Search for the cell housing the specified text and yield its (X, Y) center coordinate. 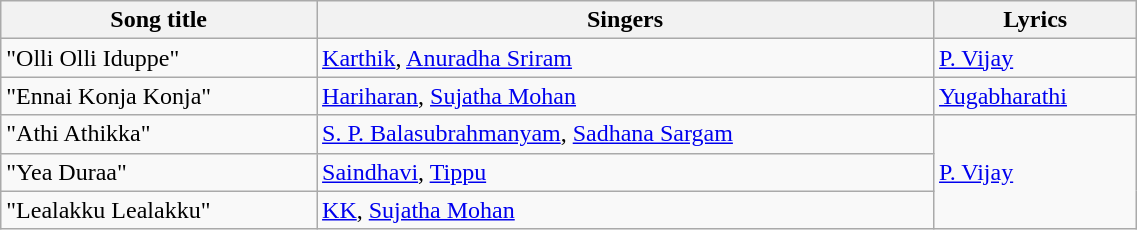
KK, Sujatha Mohan (626, 210)
"Athi Athikka" (159, 134)
"Lealakku Lealakku" (159, 210)
"Yea Duraa" (159, 172)
Lyrics (1036, 20)
Singers (626, 20)
Yugabharathi (1036, 96)
Karthik, Anuradha Sriram (626, 58)
"Ennai Konja Konja" (159, 96)
Saindhavi, Tippu (626, 172)
Song title (159, 20)
S. P. Balasubrahmanyam, Sadhana Sargam (626, 134)
Hariharan, Sujatha Mohan (626, 96)
"Olli Olli Iduppe" (159, 58)
